Scan for the cell matching the given text and deliver its [X, Y] coordinate at center. 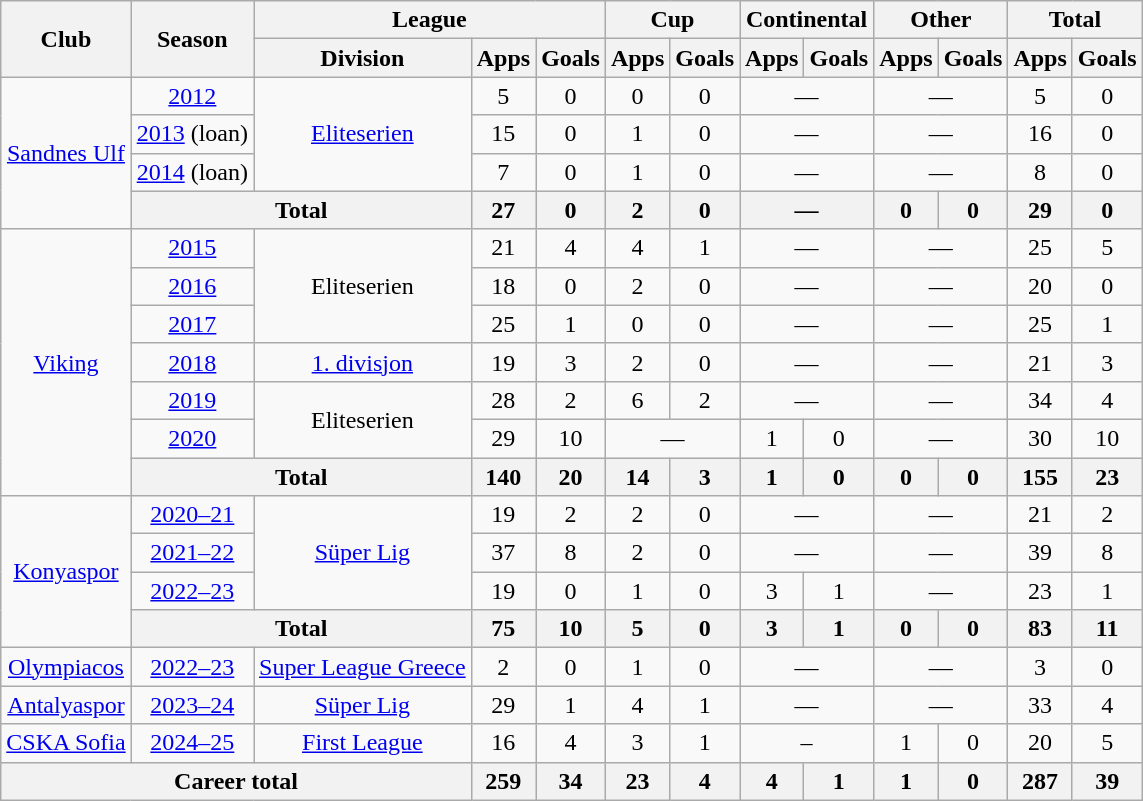
Super League Greece [363, 667]
First League [363, 743]
Cup [672, 20]
Olympiacos [66, 667]
14 [637, 477]
2023–24 [192, 705]
259 [503, 781]
Club [66, 39]
27 [503, 210]
33 [1040, 705]
15 [503, 134]
140 [503, 477]
2014 (loan) [192, 172]
Season [192, 39]
30 [1040, 438]
83 [1040, 629]
Sandnes Ulf [66, 153]
2021–22 [192, 553]
CSKA Sofia [66, 743]
2020 [192, 438]
2020–21 [192, 515]
2013 (loan) [192, 134]
– [807, 743]
18 [503, 286]
2018 [192, 362]
37 [503, 553]
Other [941, 20]
Viking [66, 362]
2017 [192, 324]
2012 [192, 96]
Konyaspor [66, 572]
Division [363, 58]
Continental [807, 20]
Career total [236, 781]
2016 [192, 286]
6 [637, 400]
75 [503, 629]
2024–25 [192, 743]
1. divisjon [363, 362]
7 [503, 172]
Antalyaspor [66, 705]
155 [1040, 477]
11 [1107, 629]
2019 [192, 400]
2015 [192, 248]
League [430, 20]
287 [1040, 781]
28 [503, 400]
